Capture the cell that displays the provided text and extract its [X, Y] central coordinate. 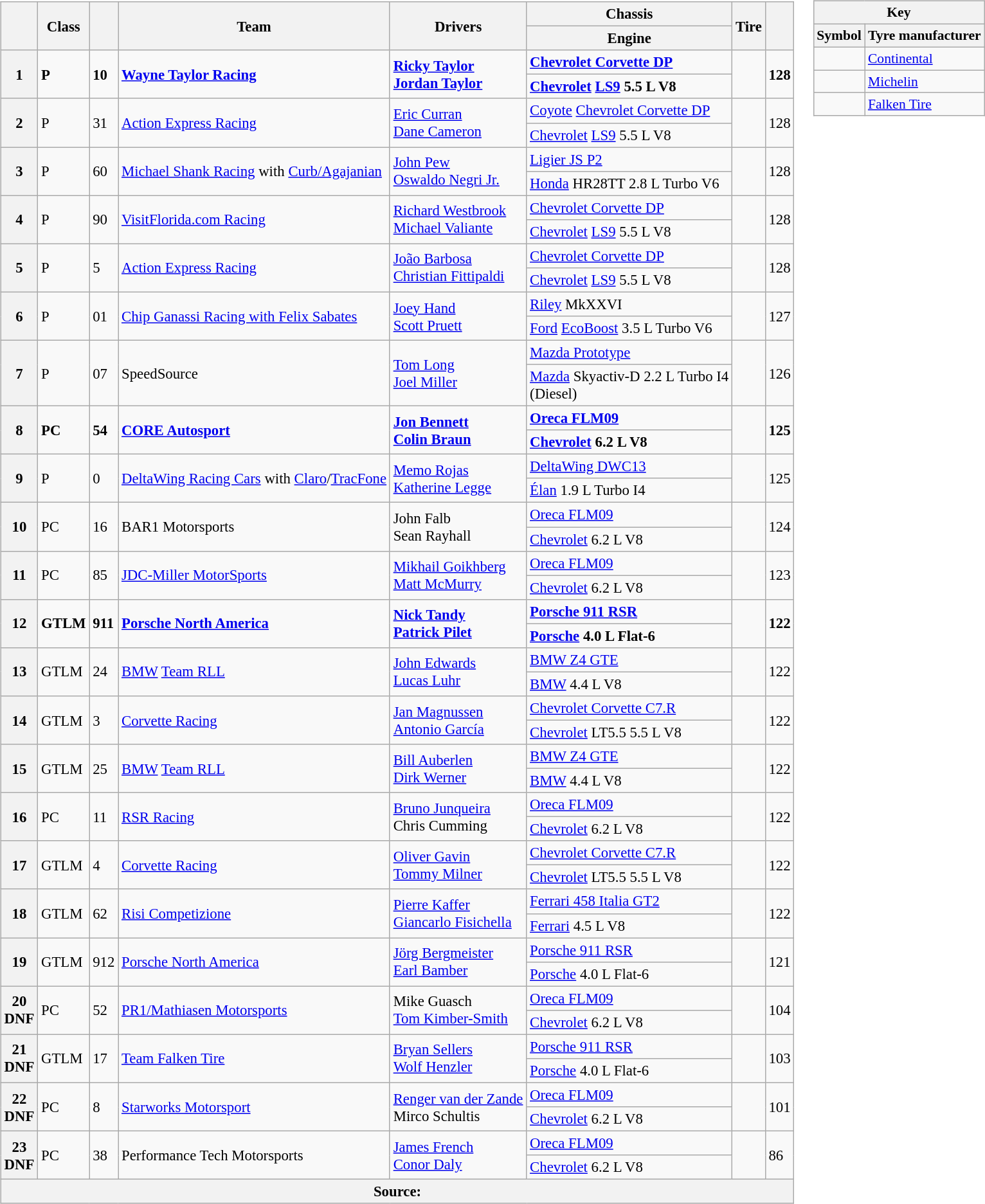
Michael Shank Racing with Curb/Agajanian [255, 171]
Source: [397, 1192]
BAR1 Motorsports [255, 527]
Memo Rojas Katherine Legge [458, 478]
13 [19, 671]
60 [104, 171]
Team [255, 26]
103 [779, 1058]
DeltaWing Racing Cars with Claro/TracFone [255, 478]
Starworks Motorsport [255, 1107]
25 [104, 769]
Élan 1.9 L Turbo I4 [629, 490]
PR1/Mathiasen Motorsports [255, 1011]
Risi Competizione [255, 913]
James French Conor Daly [458, 1155]
Bill Auberlen Dirk Werner [458, 769]
John Edwards Lucas Luhr [458, 671]
Falken Tire [925, 104]
Pierre Kaffer Giancarlo Fisichella [458, 913]
Performance Tech Motorsports [255, 1155]
John Falb Sean Rayhall [458, 527]
24 [104, 671]
Ferrari 4.5 L V8 [629, 926]
19 [19, 962]
38 [104, 1155]
15 [19, 769]
John Pew Oswaldo Negri Jr. [458, 171]
Engine [629, 39]
Oliver Gavin Tommy Milner [458, 865]
01 [104, 316]
18 [19, 913]
Michelin [925, 82]
123 [779, 575]
86 [779, 1155]
90 [104, 220]
Drivers [458, 26]
JDC-Miller MotorSports [255, 575]
Richard Westbrook Michael Valiante [458, 220]
Class [64, 26]
João Barbosa Christian Fittipaldi [458, 267]
Chassis [629, 14]
14 [19, 720]
CORE Autosport [255, 431]
21DNF [19, 1058]
07 [104, 373]
Jörg Bergmeister Earl Bamber [458, 962]
12 [19, 624]
Ricky Taylor Jordan Taylor [458, 75]
Eric Curran Dane Cameron [458, 122]
22DNF [19, 1107]
Ford EcoBoost 3.5 L Turbo V6 [629, 328]
Key [899, 13]
Continental [925, 58]
23DNF [19, 1155]
Tom Long Joel Miller [458, 373]
Ligier JS P2 [629, 159]
1 [19, 75]
124 [779, 527]
Jon Bennett Colin Braun [458, 431]
Ferrari 458 Italia GT2 [629, 901]
Tyre manufacturer [925, 35]
Honda HR28TT 2.8 L Turbo V6 [629, 183]
Bruno Junqueira Chris Cumming [458, 816]
RSR Racing [255, 816]
Bryan Sellers Wolf Henzler [458, 1058]
20DNF [19, 1011]
Nick Tandy Patrick Pilet [458, 624]
Wayne Taylor Racing [255, 75]
Mazda Skyactiv-D 2.2 L Turbo I4(Diesel) [629, 386]
Coyote Chevrolet Corvette DP [629, 111]
Riley MkXXVI [629, 304]
7 [19, 373]
Jan Magnussen Antonio García [458, 720]
6 [19, 316]
Renger van der Zande Mirco Schultis [458, 1107]
DeltaWing DWC13 [629, 467]
104 [779, 1011]
0 [104, 478]
127 [779, 316]
911 [104, 624]
Mikhail Goikhberg Matt McMurry [458, 575]
Team Falken Tire [255, 1058]
9 [19, 478]
62 [104, 913]
52 [104, 1011]
VisitFlorida.com Racing [255, 220]
121 [779, 962]
2 [19, 122]
Joey Hand Scott Pruett [458, 316]
85 [104, 575]
Tire [749, 26]
126 [779, 373]
54 [104, 431]
Mazda Prototype [629, 352]
Symbol [839, 35]
SpeedSource [255, 373]
31 [104, 122]
Mike Guasch Tom Kimber-Smith [458, 1011]
Chip Ganassi Racing with Felix Sabates [255, 316]
101 [779, 1107]
912 [104, 962]
